Extract the (x, y) coordinate from the center of the cell holding the provided text.  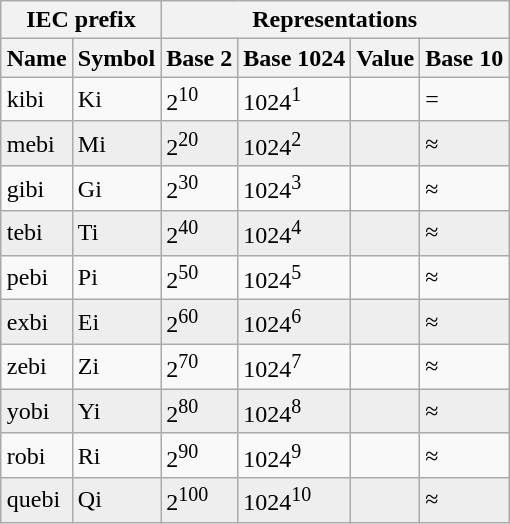
Base 1024 (294, 58)
10243 (294, 188)
tebi (36, 234)
230 (200, 188)
210 (200, 100)
Representations (335, 20)
102410 (294, 500)
10248 (294, 412)
270 (200, 366)
10245 (294, 278)
robi (36, 456)
Ti (116, 234)
220 (200, 144)
2100 (200, 500)
Symbol (116, 58)
Base 10 (464, 58)
10242 (294, 144)
Value (386, 58)
290 (200, 456)
Yi (116, 412)
exbi (36, 322)
Zi (116, 366)
Base 2 (200, 58)
Name (36, 58)
250 (200, 278)
10241 (294, 100)
240 (200, 234)
260 (200, 322)
Mi (116, 144)
Gi (116, 188)
gibi (36, 188)
10249 (294, 456)
10247 (294, 366)
= (464, 100)
Ei (116, 322)
Ki (116, 100)
IEC prefix (80, 20)
quebi (36, 500)
280 (200, 412)
Qi (116, 500)
zebi (36, 366)
kibi (36, 100)
Pi (116, 278)
10244 (294, 234)
pebi (36, 278)
10246 (294, 322)
yobi (36, 412)
mebi (36, 144)
Ri (116, 456)
